Provide the (X, Y) coordinate of the cell's center where the given text is located.  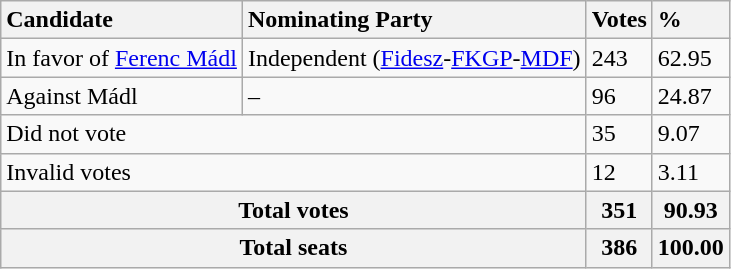
62.95 (690, 58)
Did not vote (294, 134)
In favor of Ferenc Mádl (122, 58)
96 (619, 96)
Independent (Fidesz-FKGP-MDF) (414, 58)
12 (619, 172)
% (690, 20)
Candidate (122, 20)
9.07 (690, 134)
Nominating Party (414, 20)
Votes (619, 20)
– (414, 96)
351 (619, 210)
243 (619, 58)
Total seats (294, 248)
24.87 (690, 96)
Against Mádl (122, 96)
Total votes (294, 210)
386 (619, 248)
100.00 (690, 248)
Invalid votes (294, 172)
35 (619, 134)
90.93 (690, 210)
3.11 (690, 172)
